Find where the given text appears and provide that cell's center as (X, Y) coordinate. 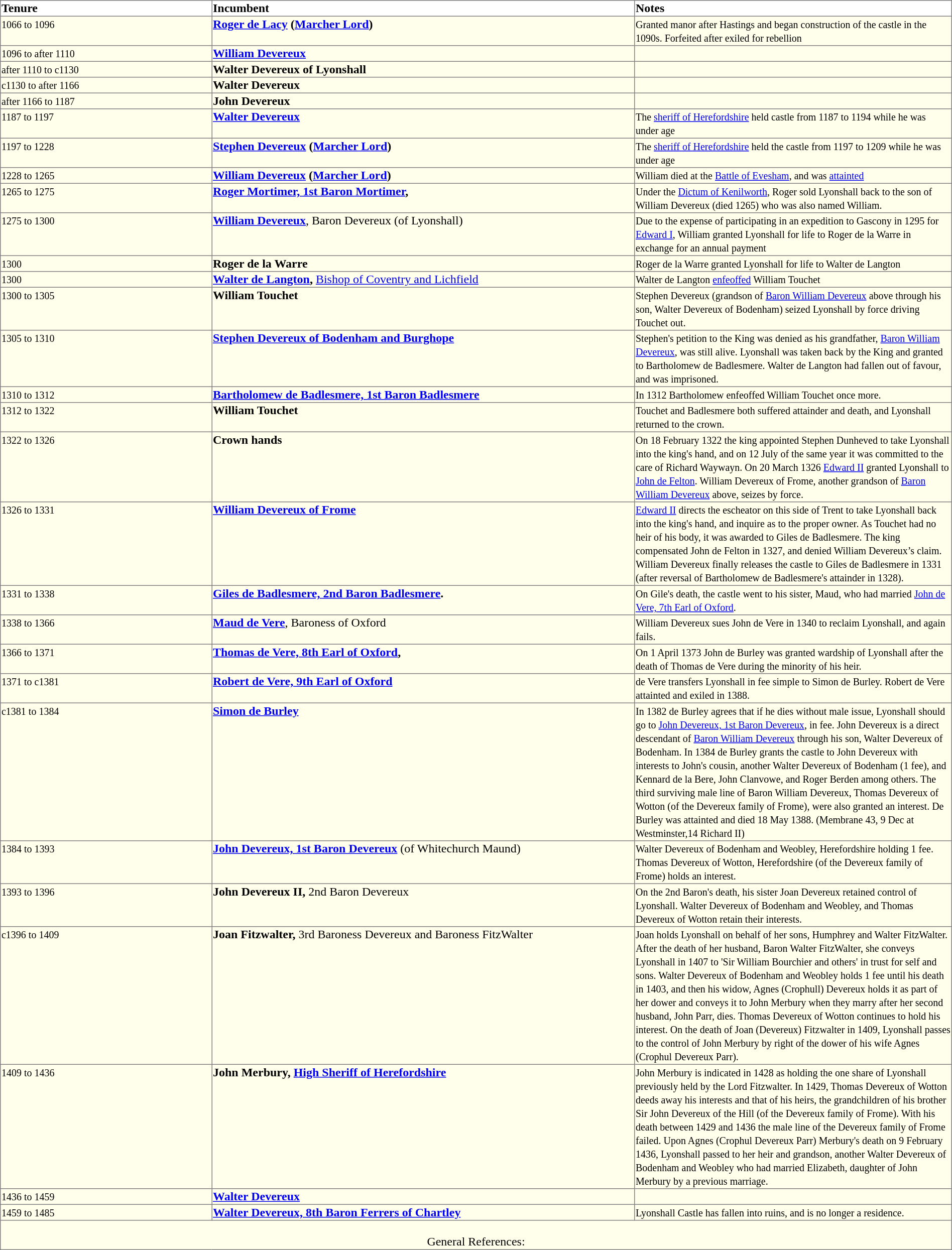
1300 to 1305 (106, 309)
Stephen Devereux (Marcher Lord) (423, 153)
1331 to 1338 (106, 600)
after 1166 to 1187 (106, 101)
Walter de Langton enfeoffed William Touchet (793, 280)
The sheriff of Herefordshire held the castle from 1197 to 1209 while he was under age (793, 153)
John Merbury, High Sheriff of Herefordshire (423, 1127)
1393 to 1396 (106, 905)
1187 to 1197 (106, 123)
Touchet and Badlesmere both suffered attainder and death, and Lyonshall returned to the crown. (793, 417)
Under the Dictum of Kenilworth, Roger sold Lyonshall back to the son of William Devereux (died 1265) who was also named William. (793, 198)
1366 to 1371 (106, 659)
Walter Devereux, 8th Baron Ferrers of Chartley (423, 1212)
Notes (793, 9)
1312 to 1322 (106, 417)
Incumbent (423, 9)
Roger de Lacy (Marcher Lord) (423, 31)
1371 to c1381 (106, 688)
1384 to 1393 (106, 862)
In 1312 Bartholomew enfeoffed William Touchet once more. (793, 395)
1409 to 1436 (106, 1127)
William Devereux (423, 54)
Thomas de Vere, 8th Earl of Oxford, (423, 659)
John Devereux (423, 101)
William Devereux, Baron Devereux (of Lyonshall) (423, 234)
Stephen Devereux of Bodenham and Burghope (423, 358)
General References: (476, 1235)
c1396 to 1409 (106, 995)
Robert de Vere, 9th Earl of Oxford (423, 688)
Joan Fitzwalter, 3rd Baroness Devereux and Baroness FitzWalter (423, 995)
Giles de Badlesmere, 2nd Baron Badlesmere. (423, 600)
Roger de la Warre (423, 264)
1265 to 1275 (106, 198)
John Devereux II, 2nd Baron Devereux (423, 905)
William Devereux (Marcher Lord) (423, 176)
Simon de Burley (423, 772)
1459 to 1485 (106, 1212)
Roger de la Warre granted Lyonshall for life to Walter de Langton (793, 264)
Roger Mortimer, 1st Baron Mortimer, (423, 198)
1197 to 1228 (106, 153)
Maud de Vere, Baroness of Oxford (423, 630)
1305 to 1310 (106, 358)
c1130 to after 1166 (106, 85)
William Devereux of Frome (423, 544)
Tenure (106, 9)
1322 to 1326 (106, 467)
after 1110 to c1130 (106, 69)
The sheriff of Herefordshire held castle from 1187 to 1194 while he was under age (793, 123)
1436 to 1459 (106, 1197)
1338 to 1366 (106, 630)
Walter de Langton, Bishop of Coventry and Lichfield (423, 280)
Lyonshall Castle has fallen into ruins, and is no longer a residence. (793, 1212)
1096 to after 1110 (106, 54)
Bartholomew de Badlesmere, 1st Baron Badlesmere (423, 395)
William died at the Battle of Evesham, and was attainted (793, 176)
John Devereux, 1st Baron Devereux (of Whitechurch Maund) (423, 862)
On 1 April 1373 John de Burley was granted wardship of Lyonshall after the death of Thomas de Vere during the minority of his heir. (793, 659)
c1381 to 1384 (106, 772)
de Vere transfers Lyonshall in fee simple to Simon de Burley. Robert de Vere attainted and exiled in 1388. (793, 688)
1326 to 1331 (106, 544)
1310 to 1312 (106, 395)
Granted manor after Hastings and began construction of the castle in the 1090s. Forfeited after exiled for rebellion (793, 31)
Crown hands (423, 467)
On Gile's death, the castle went to his sister, Maud, who had married John de Vere, 7th Earl of Oxford. (793, 600)
1275 to 1300 (106, 234)
1228 to 1265 (106, 176)
William Devereux sues John de Vere in 1340 to reclaim Lyonshall, and again fails. (793, 630)
Walter Devereux of Lyonshall (423, 69)
1066 to 1096 (106, 31)
